Identify which cell holds the provided text, then report its (x, y) central coordinate. 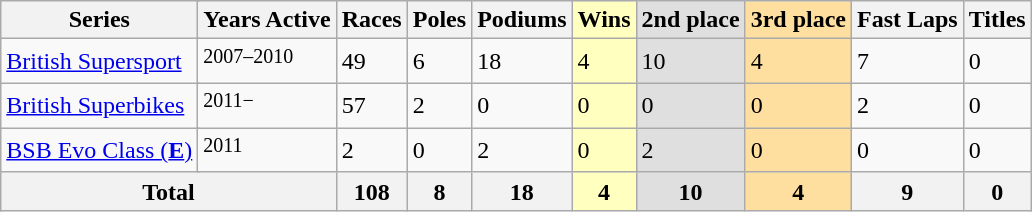
49 (372, 62)
Wins (604, 20)
British Supersport (100, 62)
108 (372, 191)
2011 (267, 150)
Titles (997, 20)
Poles (439, 20)
Fast Laps (907, 20)
British Superbikes (100, 106)
Podiums (522, 20)
8 (439, 191)
57 (372, 106)
2011− (267, 106)
3rd place (798, 20)
Total (168, 191)
7 (907, 62)
2007–2010 (267, 62)
2nd place (690, 20)
9 (907, 191)
Years Active (267, 20)
Races (372, 20)
Series (100, 20)
BSB Evo Class (E) (100, 150)
6 (439, 62)
